Search for the cell housing the specified text and yield its [x, y] center coordinate. 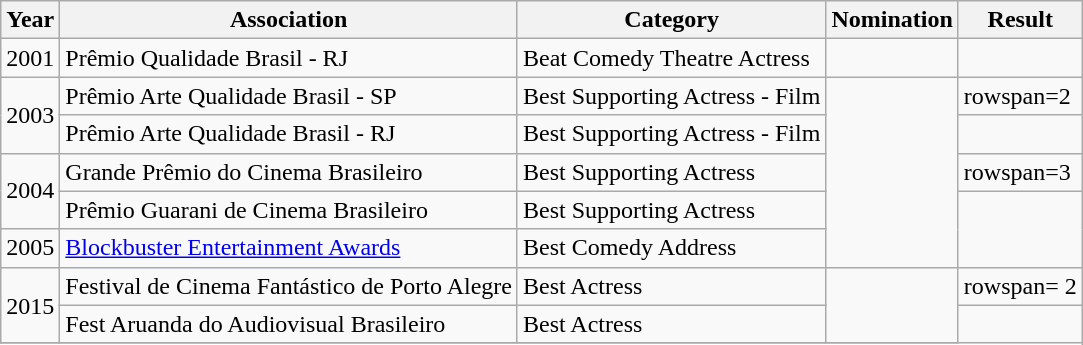
Prêmio Arte Qualidade Brasil - RJ [289, 134]
Category [671, 20]
Result [1020, 20]
Best Comedy Address [671, 248]
rowspan=2 [1020, 96]
Nomination [892, 20]
2015 [30, 305]
rowspan=3 [1020, 172]
2005 [30, 248]
2001 [30, 58]
Beat Comedy Theatre Actress [671, 58]
Prêmio Guarani de Cinema Brasileiro [289, 210]
2003 [30, 115]
Grande Prêmio do Cinema Brasileiro [289, 172]
2004 [30, 191]
Prêmio Arte Qualidade Brasil - SP [289, 96]
Prêmio Qualidade Brasil - RJ [289, 58]
Festival de Cinema Fantástico de Porto Alegre [289, 286]
Blockbuster Entertainment Awards [289, 248]
Association [289, 20]
rowspan= 2 [1020, 286]
Year [30, 20]
Fest Aruanda do Audiovisual Brasileiro [289, 324]
